Search for the cell housing the specified text and yield its (x, y) center coordinate. 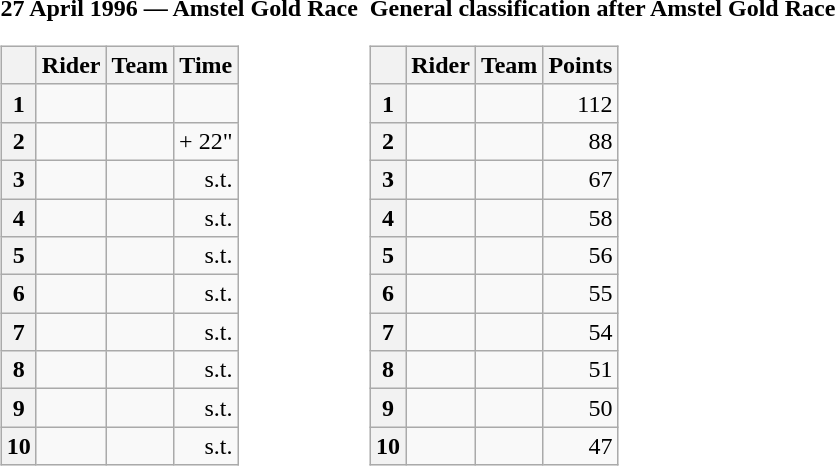
58 (580, 217)
51 (580, 370)
54 (580, 332)
88 (580, 141)
55 (580, 294)
47 (580, 446)
+ 22" (206, 141)
Time (206, 65)
112 (580, 103)
67 (580, 179)
Points (580, 65)
50 (580, 408)
56 (580, 256)
